Detect which cell encompasses the target text, then output its (x, y) center coordinate. 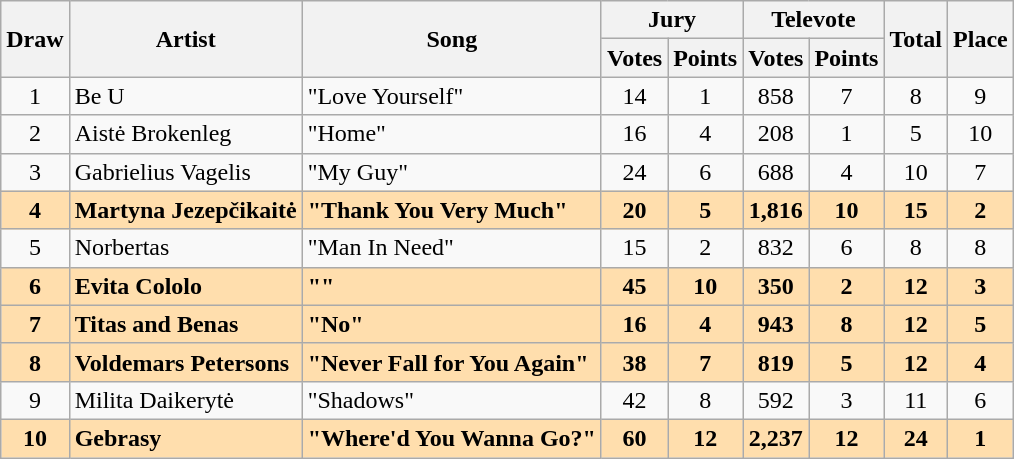
Place (981, 39)
11 (916, 400)
Draw (35, 39)
Gebrasy (186, 438)
2,237 (776, 438)
60 (634, 438)
350 (776, 286)
"Love Yourself" (452, 96)
42 (634, 400)
"My Guy" (452, 172)
Gabrielius Vagelis (186, 172)
Song (452, 39)
Martyna Jezepčikaitė (186, 210)
858 (776, 96)
Milita Daikerytė (186, 400)
"No" (452, 324)
45 (634, 286)
"Never Fall for You Again" (452, 362)
"Home" (452, 134)
Total (916, 39)
Voldemars Petersons (186, 362)
Artist (186, 39)
832 (776, 248)
1,816 (776, 210)
14 (634, 96)
20 (634, 210)
Jury (672, 20)
943 (776, 324)
"" (452, 286)
Televote (814, 20)
"Thank You Very Much" (452, 210)
"Shadows" (452, 400)
208 (776, 134)
Be U (186, 96)
Aistė Brokenleg (186, 134)
Titas and Benas (186, 324)
688 (776, 172)
38 (634, 362)
819 (776, 362)
Norbertas (186, 248)
592 (776, 400)
"Where'd You Wanna Go?" (452, 438)
"Man In Need" (452, 248)
Evita Cololo (186, 286)
